Identify which cell holds the provided text, then report its (X, Y) central coordinate. 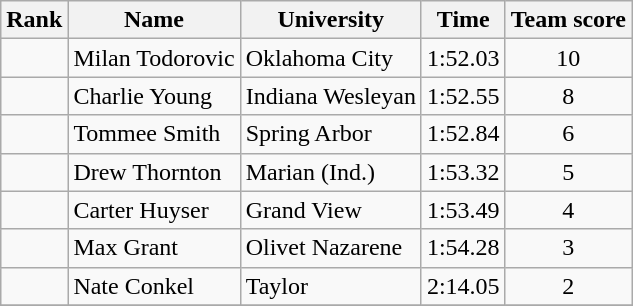
8 (568, 96)
2:14.05 (463, 286)
Max Grant (154, 248)
3 (568, 248)
1:52.55 (463, 96)
Tommee Smith (154, 134)
1:53.49 (463, 210)
Grand View (330, 210)
5 (568, 172)
Name (154, 20)
Olivet Nazarene (330, 248)
Spring Arbor (330, 134)
10 (568, 58)
Milan Todorovic (154, 58)
1:53.32 (463, 172)
Time (463, 20)
Drew Thornton (154, 172)
Oklahoma City (330, 58)
Charlie Young (154, 96)
Team score (568, 20)
Indiana Wesleyan (330, 96)
1:54.28 (463, 248)
Rank (34, 20)
1:52.84 (463, 134)
2 (568, 286)
Marian (Ind.) (330, 172)
6 (568, 134)
Nate Conkel (154, 286)
4 (568, 210)
1:52.03 (463, 58)
Taylor (330, 286)
University (330, 20)
Carter Huyser (154, 210)
